Locate the cell with the specified text and output its [X, Y] center coordinate. 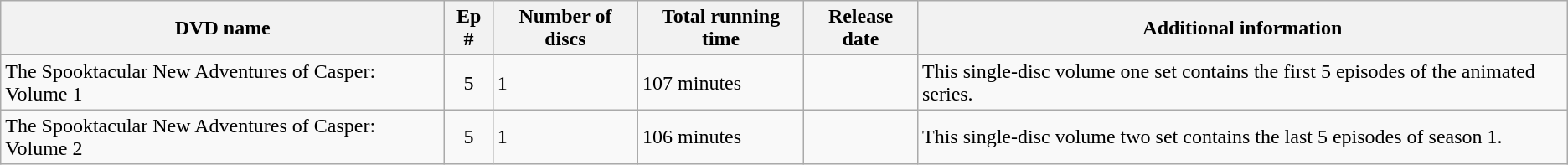
This single-disc volume two set contains the last 5 episodes of season 1. [1242, 137]
107 minutes [721, 82]
The Spooktacular New Adventures of Casper: Volume 1 [223, 82]
106 minutes [721, 137]
Release date [861, 28]
This single-disc volume one set contains the first 5 episodes of the animated series. [1242, 82]
Ep # [469, 28]
Number of discs [565, 28]
The Spooktacular New Adventures of Casper: Volume 2 [223, 137]
Total running time [721, 28]
Additional information [1242, 28]
DVD name [223, 28]
